Detect which cell encompasses the target text, then output its (X, Y) center coordinate. 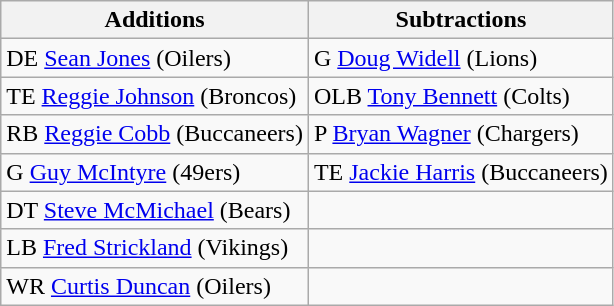
G Doug Widell (Lions) (460, 58)
G Guy McIntyre (49ers) (155, 172)
P Bryan Wagner (Chargers) (460, 134)
TE Reggie Johnson (Broncos) (155, 96)
Additions (155, 20)
RB Reggie Cobb (Buccaneers) (155, 134)
TE Jackie Harris (Buccaneers) (460, 172)
DE Sean Jones (Oilers) (155, 58)
Subtractions (460, 20)
DT Steve McMichael (Bears) (155, 210)
LB Fred Strickland (Vikings) (155, 248)
OLB Tony Bennett (Colts) (460, 96)
WR Curtis Duncan (Oilers) (155, 286)
